Return (X, Y) of the center of cell containing provided text 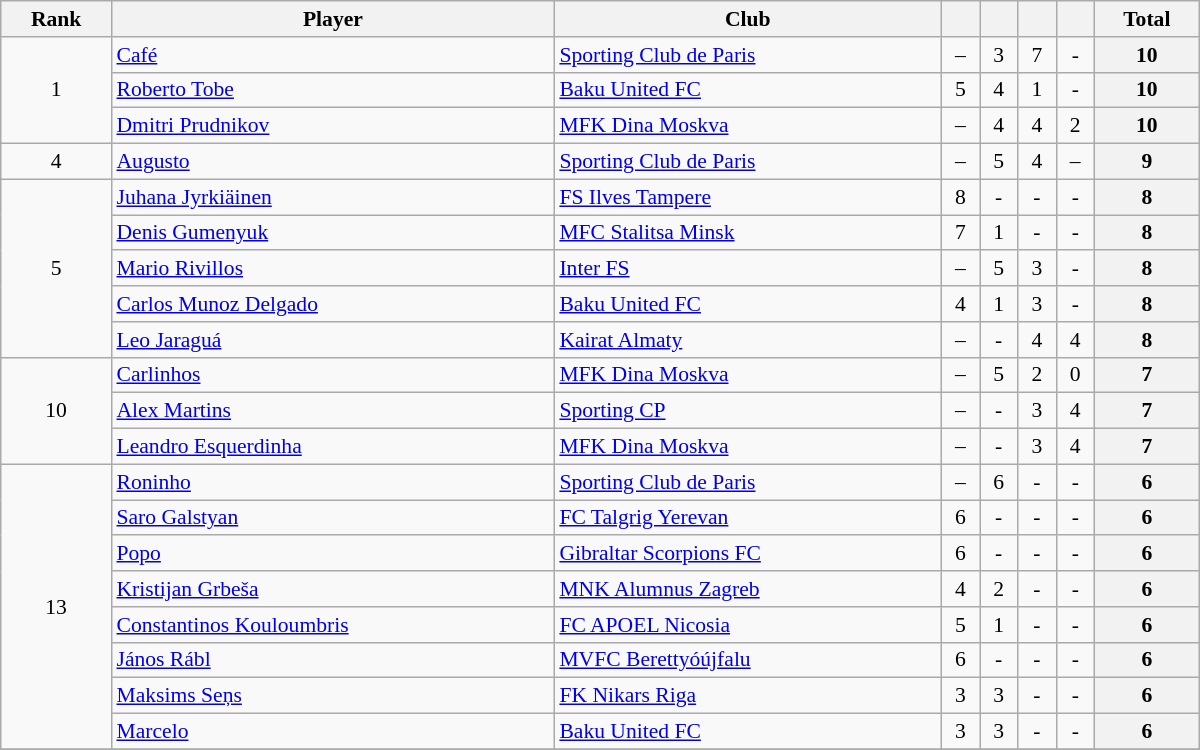
Maksims Seņs (332, 696)
Carlinhos (332, 375)
FS Ilves Tampere (748, 197)
Augusto (332, 162)
Juhana Jyrkiäinen (332, 197)
Carlos Munoz Delgado (332, 304)
Leo Jaraguá (332, 340)
Sporting CP (748, 411)
0 (1075, 375)
Alex Martins (332, 411)
MVFC Berettyóújfalu (748, 660)
Denis Gumenyuk (332, 233)
Roberto Tobe (332, 90)
Rank (56, 19)
Inter FS (748, 269)
Player (332, 19)
Constantinos Kouloumbris (332, 625)
13 (56, 606)
Total (1146, 19)
FC APOEL Nicosia (748, 625)
Gibraltar Scorpions FC (748, 554)
Kristijan Grbeša (332, 589)
Popo (332, 554)
Roninho (332, 482)
Kairat Almaty (748, 340)
FK Nikars Riga (748, 696)
Saro Galstyan (332, 518)
9 (1146, 162)
Mario Rivillos (332, 269)
FC Talgrig Yerevan (748, 518)
János Rábl (332, 660)
MFC Stalitsa Minsk (748, 233)
MNK Alumnus Zagreb (748, 589)
Marcelo (332, 732)
Café (332, 55)
Club (748, 19)
Dmitri Prudnikov (332, 126)
Leandro Esquerdinha (332, 447)
